From the cell containing the given text, extract its center point as (x, y) coordinate. 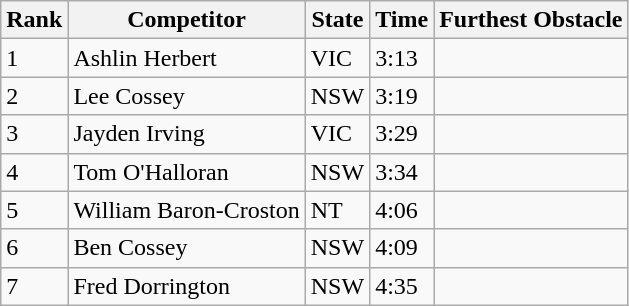
3:29 (402, 134)
Fred Dorrington (186, 286)
Ashlin Herbert (186, 58)
2 (34, 96)
Rank (34, 20)
Ben Cossey (186, 248)
Furthest Obstacle (531, 20)
4:35 (402, 286)
4:09 (402, 248)
Time (402, 20)
5 (34, 210)
4:06 (402, 210)
4 (34, 172)
3 (34, 134)
State (337, 20)
Competitor (186, 20)
Jayden Irving (186, 134)
3:19 (402, 96)
Tom O'Halloran (186, 172)
Lee Cossey (186, 96)
NT (337, 210)
1 (34, 58)
3:34 (402, 172)
6 (34, 248)
3:13 (402, 58)
William Baron-Croston (186, 210)
7 (34, 286)
